Capture the cell that displays the provided text and extract its (X, Y) central coordinate. 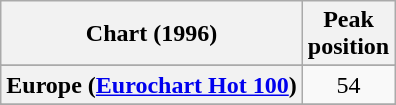
54 (348, 85)
Chart (1996) (152, 34)
Peakposition (348, 34)
Europe (Eurochart Hot 100) (152, 85)
